Detect which cell encompasses the target text, then output its [x, y] center coordinate. 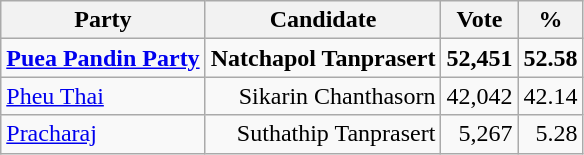
Party [103, 20]
Natchapol Tanprasert [323, 58]
Pracharaj [103, 134]
Pheu Thai [103, 96]
42.14 [550, 96]
5,267 [480, 134]
5.28 [550, 134]
Candidate [323, 20]
% [550, 20]
52,451 [480, 58]
42,042 [480, 96]
Suthathip Tanprasert [323, 134]
Vote [480, 20]
Sikarin Chanthasorn [323, 96]
Puea Pandin Party [103, 58]
52.58 [550, 58]
